Output the [X, Y] coordinate of the center of the cell containing the given text.  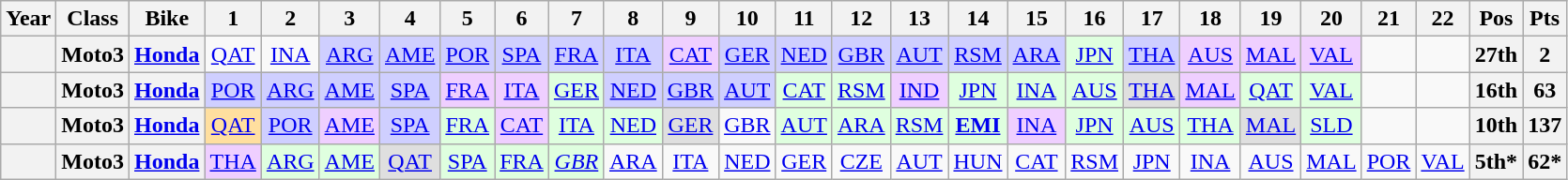
16th [1496, 90]
4 [409, 19]
22 [1442, 19]
11 [804, 19]
IND [919, 90]
16 [1095, 19]
Pts [1545, 19]
SLD [1331, 126]
15 [1037, 19]
Year [28, 19]
CZE [861, 161]
63 [1545, 90]
10 [747, 19]
7 [576, 19]
137 [1545, 126]
3 [349, 19]
EMI [978, 126]
19 [1270, 19]
5 [468, 19]
18 [1210, 19]
Pos [1496, 19]
20 [1331, 19]
17 [1152, 19]
1 [233, 19]
14 [978, 19]
21 [1389, 19]
HUN [978, 161]
Class [93, 19]
10th [1496, 126]
Bike [167, 19]
12 [861, 19]
9 [690, 19]
13 [919, 19]
5th* [1496, 161]
6 [522, 19]
8 [633, 19]
62* [1545, 161]
27th [1496, 54]
